Detect which cell encompasses the target text, then output its [x, y] center coordinate. 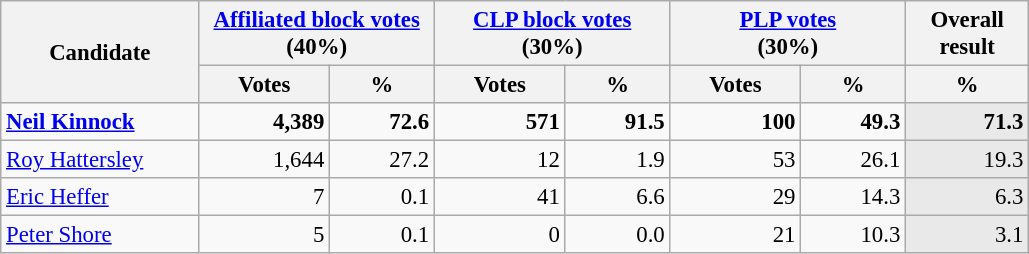
Candidate [100, 52]
91.5 [618, 122]
72.6 [382, 122]
CLP block votes (30%) [552, 34]
3.1 [968, 235]
29 [736, 197]
6.3 [968, 197]
26.1 [854, 160]
Affiliated block votes (40%) [317, 34]
7 [264, 197]
19.3 [968, 160]
Overall result [968, 34]
PLP votes (30%) [788, 34]
53 [736, 160]
571 [500, 122]
1.9 [618, 160]
5 [264, 235]
41 [500, 197]
Eric Heffer [100, 197]
Roy Hattersley [100, 160]
4,389 [264, 122]
6.6 [618, 197]
Neil Kinnock [100, 122]
10.3 [854, 235]
14.3 [854, 197]
49.3 [854, 122]
0.0 [618, 235]
12 [500, 160]
0 [500, 235]
27.2 [382, 160]
21 [736, 235]
71.3 [968, 122]
100 [736, 122]
Peter Shore [100, 235]
1,644 [264, 160]
